Pinpoint the cell where the given text exists, returning its [x, y] midpoint coordinate. 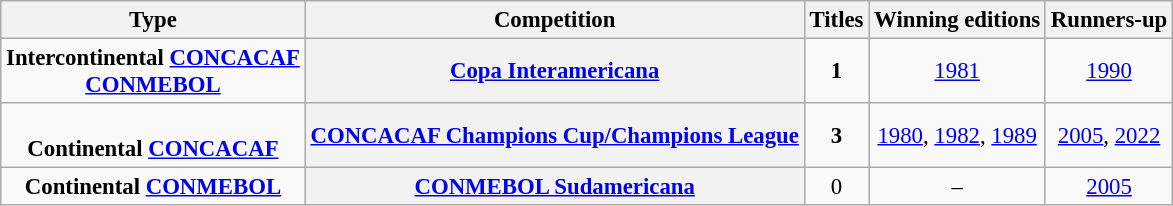
– [958, 187]
1981 [958, 72]
Copa Interamericana [554, 72]
CONMEBOL Sudamericana [554, 187]
Intercontinental CONCACAFCONMEBOL [153, 72]
1 [836, 72]
Winning editions [958, 20]
CONCACAF Champions Cup/Champions League [554, 136]
3 [836, 136]
Titles [836, 20]
2005, 2022 [1108, 136]
Runners-up [1108, 20]
1990 [1108, 72]
2005 [1108, 187]
0 [836, 187]
Continental CONMEBOL [153, 187]
Type [153, 20]
Competition [554, 20]
Continental CONCACAF [153, 136]
1980, 1982, 1989 [958, 136]
